Search for the cell housing the specified text and yield its (X, Y) center coordinate. 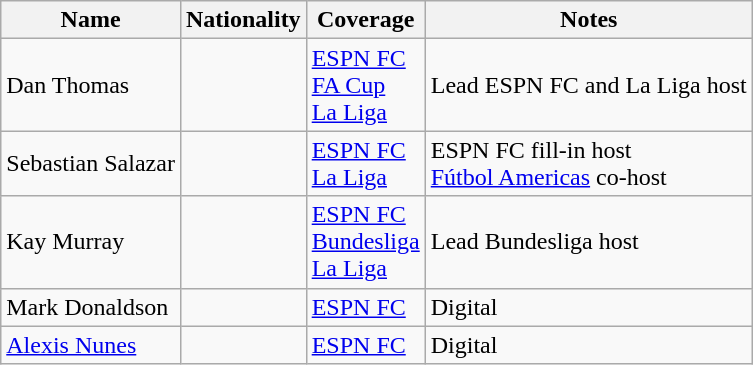
Name (91, 20)
Nationality (243, 20)
Alexis Nunes (91, 345)
Lead Bundesliga host (588, 242)
ESPN FCLa Liga (366, 164)
ESPN FCBundesligaLa Liga (366, 242)
Mark Donaldson (91, 307)
ESPN FCFA CupLa Liga (366, 85)
Lead ESPN FC and La Liga host (588, 85)
ESPN FC fill-in hostFútbol Americas co-host (588, 164)
Kay Murray (91, 242)
Dan Thomas (91, 85)
Coverage (366, 20)
Notes (588, 20)
Sebastian Salazar (91, 164)
